Determine the (X, Y) coordinate at the center of the cell enclosing the given text.  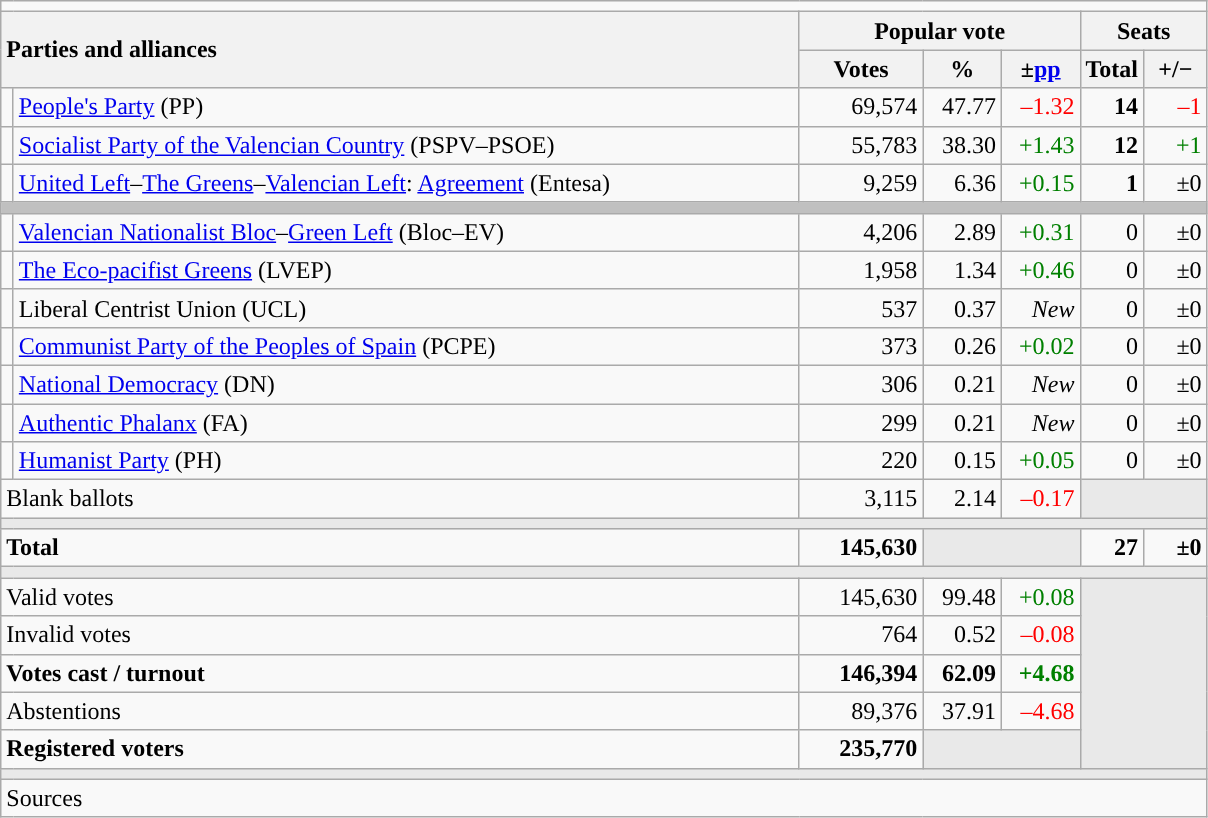
62.09 (962, 673)
Registered voters (400, 749)
Votes (861, 69)
Abstentions (400, 711)
National Democracy (DN) (406, 384)
% (962, 69)
1.34 (962, 270)
Votes cast / turnout (400, 673)
12 (1112, 145)
Seats (1144, 31)
+1 (1176, 145)
9,259 (861, 183)
14 (1112, 107)
United Left–The Greens–Valencian Left: Agreement (Entesa) (406, 183)
+0.31 (1040, 232)
Humanist Party (PH) (406, 461)
–1.32 (1040, 107)
+0.02 (1040, 346)
Valid votes (400, 597)
0.26 (962, 346)
235,770 (861, 749)
47.77 (962, 107)
Parties and alliances (400, 50)
2.89 (962, 232)
+0.15 (1040, 183)
Authentic Phalanx (FA) (406, 423)
27 (1112, 548)
+0.08 (1040, 597)
+/− (1176, 69)
Blank ballots (400, 499)
1,958 (861, 270)
People's Party (PP) (406, 107)
+4.68 (1040, 673)
299 (861, 423)
–1 (1176, 107)
306 (861, 384)
373 (861, 346)
220 (861, 461)
89,376 (861, 711)
+0.05 (1040, 461)
–0.17 (1040, 499)
99.48 (962, 597)
The Eco-pacifist Greens (LVEP) (406, 270)
Liberal Centrist Union (UCL) (406, 308)
1 (1112, 183)
37.91 (962, 711)
Sources (604, 798)
4,206 (861, 232)
6.36 (962, 183)
Valencian Nationalist Bloc–Green Left (Bloc–EV) (406, 232)
–4.68 (1040, 711)
0.15 (962, 461)
Invalid votes (400, 635)
–0.08 (1040, 635)
+1.43 (1040, 145)
±pp (1040, 69)
55,783 (861, 145)
0.37 (962, 308)
38.30 (962, 145)
69,574 (861, 107)
0.52 (962, 635)
146,394 (861, 673)
Socialist Party of the Valencian Country (PSPV–PSOE) (406, 145)
3,115 (861, 499)
+0.46 (1040, 270)
Popular vote (940, 31)
2.14 (962, 499)
764 (861, 635)
537 (861, 308)
Communist Party of the Peoples of Spain (PCPE) (406, 346)
